Detect which cell encompasses the target text, then output its (X, Y) center coordinate. 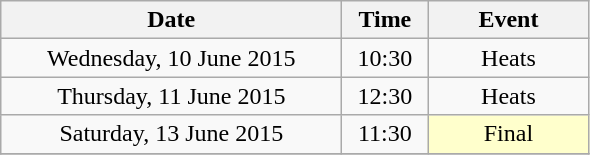
Date (172, 20)
Event (508, 20)
12:30 (385, 96)
Time (385, 20)
10:30 (385, 58)
Saturday, 13 June 2015 (172, 134)
Final (508, 134)
Wednesday, 10 June 2015 (172, 58)
11:30 (385, 134)
Thursday, 11 June 2015 (172, 96)
